Detect which cell encompasses the target text, then output its [x, y] center coordinate. 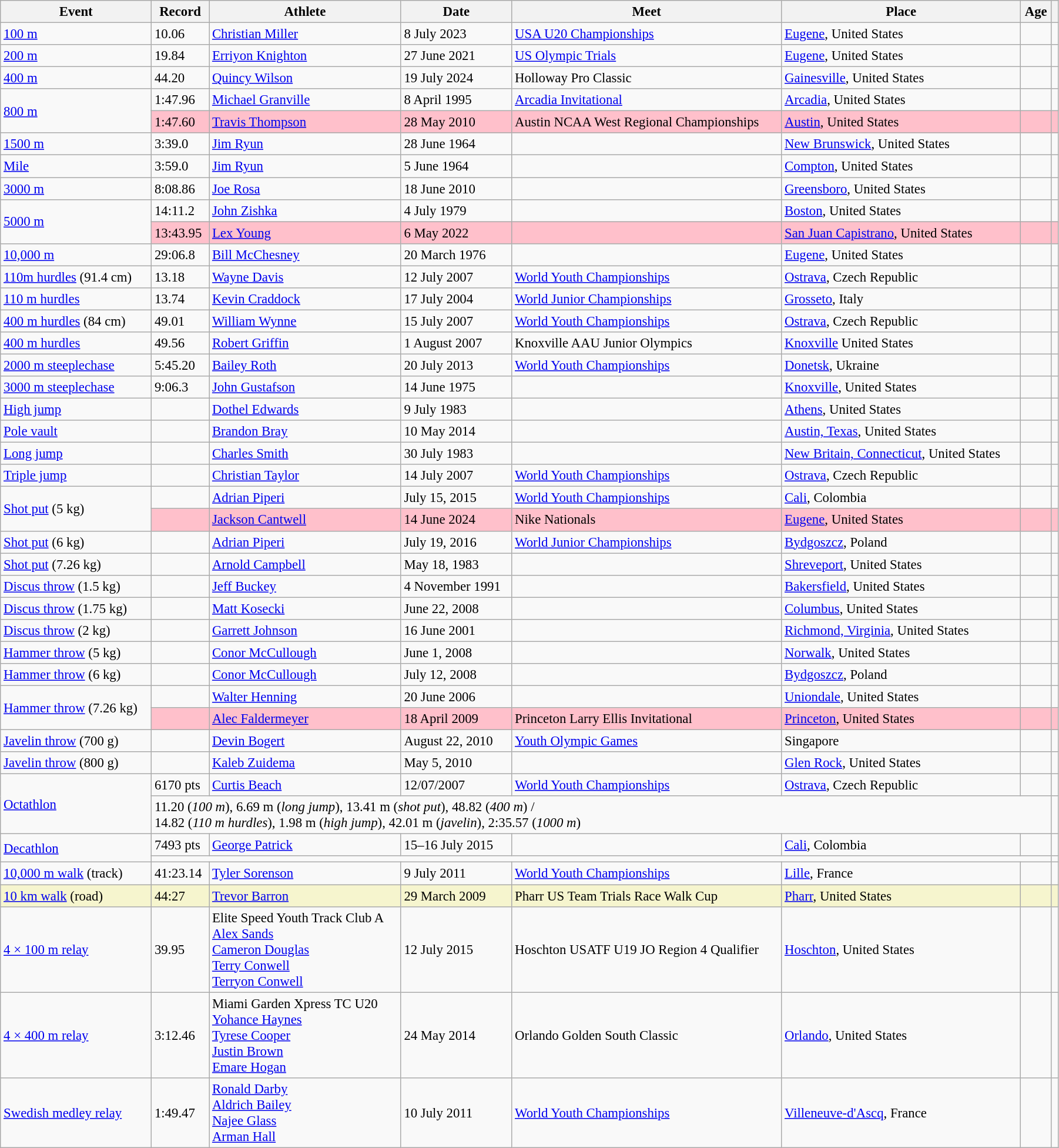
4 × 400 m relay [76, 1035]
John Zishka [305, 210]
Erriyon Knighton [305, 56]
Hoschton, United States [902, 949]
3:12.46 [180, 1035]
Event [76, 12]
Donetsk, Ukraine [902, 365]
Pharr US Team Trials Race Walk Cup [646, 896]
19 July 2024 [456, 78]
Walter Henning [305, 697]
Princeton, United States [902, 719]
Arcadia Invitational [646, 100]
New Britain, Connecticut, United States [902, 454]
Princeton Larry Ellis Invitational [646, 719]
1:49.47 [180, 1112]
Knoxville AAU Junior Olympics [646, 343]
10,000 m walk (track) [76, 873]
Elite Speed Youth Track Club AAlex SandsCameron DouglasTerry ConwellTerryon Conwell [305, 949]
Hammer throw (7.26 kg) [76, 708]
Triple jump [76, 476]
Quincy Wilson [305, 78]
2000 m steeplechase [76, 365]
3000 m [76, 189]
Shot put (6 kg) [76, 542]
Boston, United States [902, 210]
Mile [76, 166]
June 1, 2008 [456, 652]
Shot put (5 kg) [76, 509]
400 m hurdles [76, 343]
10,000 m [76, 255]
11.20 (100 m), 6.69 m (long jump), 13.41 m (shot put), 48.82 (400 m) /14.82 (110 m hurdles), 1.98 m (high jump), 42.01 m (javelin), 2:35.57 (1000 m) [602, 815]
44.20 [180, 78]
June 22, 2008 [456, 608]
9 July 2011 [456, 873]
William Wynne [305, 321]
18 June 2010 [456, 189]
Jeff Buckey [305, 586]
200 m [76, 56]
Michael Granville [305, 100]
20 July 2013 [456, 365]
14:11.2 [180, 210]
Age [1036, 12]
13:43.95 [180, 233]
Curtis Beach [305, 785]
Trevor Barron [305, 896]
Dothel Edwards [305, 410]
3:39.0 [180, 144]
8 April 1995 [456, 100]
24 May 2014 [456, 1035]
Wayne Davis [305, 277]
Record [180, 12]
Bailey Roth [305, 365]
Arnold Campbell [305, 564]
Travis Thompson [305, 122]
12/07/2007 [456, 785]
Uniondale, United States [902, 697]
17 July 2004 [456, 299]
Orlando, United States [902, 1035]
4 × 100 m relay [76, 949]
28 May 2010 [456, 122]
Glen Rock, United States [902, 763]
Discus throw (1.75 kg) [76, 608]
Matt Kosecki [305, 608]
Arcadia, United States [902, 100]
Nike Nationals [646, 520]
Devin Bogert [305, 741]
Long jump [76, 454]
Robert Griffin [305, 343]
15–16 July 2015 [456, 845]
Swedish medley relay [76, 1112]
San Juan Capistrano, United States [902, 233]
High jump [76, 410]
Octathlon [76, 804]
August 22, 2010 [456, 741]
7493 pts [180, 845]
3000 m steeplechase [76, 387]
Athlete [305, 12]
Meet [646, 12]
July 12, 2008 [456, 675]
13.74 [180, 299]
Bill McChesney [305, 255]
49.56 [180, 343]
Compton, United States [902, 166]
14 July 2007 [456, 476]
Pharr, United States [902, 896]
14 June 2024 [456, 520]
20 June 2006 [456, 697]
Orlando Golden South Classic [646, 1035]
5:45.20 [180, 365]
5000 m [76, 221]
Joe Rosa [305, 189]
Pole vault [76, 431]
10 km walk (road) [76, 896]
Place [902, 12]
Tyler Sorenson [305, 873]
Christian Taylor [305, 476]
Villeneuve-d'Ascq, France [902, 1112]
Kaleb Zuidema [305, 763]
Gainesville, United States [902, 78]
Greensboro, United States [902, 189]
Date [456, 12]
110 m hurdles [76, 299]
16 June 2001 [456, 631]
Ronald DarbyAldrich BaileyNajee GlassArman Hall [305, 1112]
Hoschton USATF U19 JO Region 4 Qualifier [646, 949]
John Gustafson [305, 387]
Athens, United States [902, 410]
Lille, France [902, 873]
Charles Smith [305, 454]
Grosseto, Italy [902, 299]
Jackson Cantwell [305, 520]
Bakersfield, United States [902, 586]
Shreveport, United States [902, 564]
Garrett Johnson [305, 631]
10 July 2011 [456, 1112]
13.18 [180, 277]
28 June 1964 [456, 144]
3:59.0 [180, 166]
Hammer throw (6 kg) [76, 675]
July 15, 2015 [456, 498]
12 July 2007 [456, 277]
29 March 2009 [456, 896]
Javelin throw (700 g) [76, 741]
9:06.3 [180, 387]
20 March 1976 [456, 255]
29:06.8 [180, 255]
10 May 2014 [456, 431]
May 5, 2010 [456, 763]
Miami Garden Xpress TC U20Yohance HaynesTyrese CooperJustin BrownEmare Hogan [305, 1035]
July 19, 2016 [456, 542]
6 May 2022 [456, 233]
800 m [76, 111]
Kevin Craddock [305, 299]
14 June 1975 [456, 387]
Austin, United States [902, 122]
1:47.96 [180, 100]
44:27 [180, 896]
400 m [76, 78]
10.06 [180, 34]
100 m [76, 34]
18 April 2009 [456, 719]
Lex Young [305, 233]
Columbus, United States [902, 608]
41:23.14 [180, 873]
Alec Faldermeyer [305, 719]
39.95 [180, 949]
Norwalk, United States [902, 652]
110m hurdles (91.4 cm) [76, 277]
May 18, 1983 [456, 564]
Austin, Texas, United States [902, 431]
Brandon Bray [305, 431]
27 June 2021 [456, 56]
4 July 1979 [456, 210]
US Olympic Trials [646, 56]
30 July 1983 [456, 454]
Decathlon [76, 848]
5 June 1964 [456, 166]
400 m hurdles (84 cm) [76, 321]
1500 m [76, 144]
6170 pts [180, 785]
Holloway Pro Classic [646, 78]
Knoxville United States [902, 343]
4 November 1991 [456, 586]
1:47.60 [180, 122]
Discus throw (1.5 kg) [76, 586]
15 July 2007 [456, 321]
George Patrick [305, 845]
Shot put (7.26 kg) [76, 564]
Austin NCAA West Regional Championships [646, 122]
New Brunswick, United States [902, 144]
Christian Miller [305, 34]
Hammer throw (5 kg) [76, 652]
8 July 2023 [456, 34]
8:08.86 [180, 189]
49.01 [180, 321]
USA U20 Championships [646, 34]
Richmond, Virginia, United States [902, 631]
Knoxville, United States [902, 387]
Discus throw (2 kg) [76, 631]
Youth Olympic Games [646, 741]
12 July 2015 [456, 949]
Singapore [902, 741]
9 July 1983 [456, 410]
1 August 2007 [456, 343]
19.84 [180, 56]
Javelin throw (800 g) [76, 763]
